From the cell containing the given text, extract its center point as (x, y) coordinate. 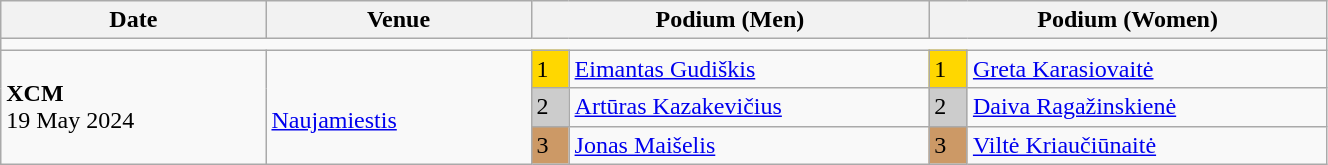
Podium (Women) (1128, 20)
Eimantas Gudiškis (749, 69)
Date (134, 20)
Naujamiestis (398, 107)
Viltė Kriaučiūnaitė (1146, 145)
Greta Karasiovaitė (1146, 69)
Podium (Men) (730, 20)
Venue (398, 20)
XCM 19 May 2024 (134, 107)
Daiva Ragažinskienė (1146, 107)
Artūras Kazakevičius (749, 107)
Jonas Maišelis (749, 145)
